Determine the [X, Y] coordinate at the center of the cell enclosing the given text.  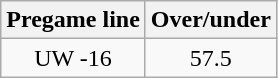
Over/under [210, 20]
57.5 [210, 58]
Pregame line [74, 20]
UW -16 [74, 58]
